Output the (x, y) coordinate of the center of the cell containing the given text.  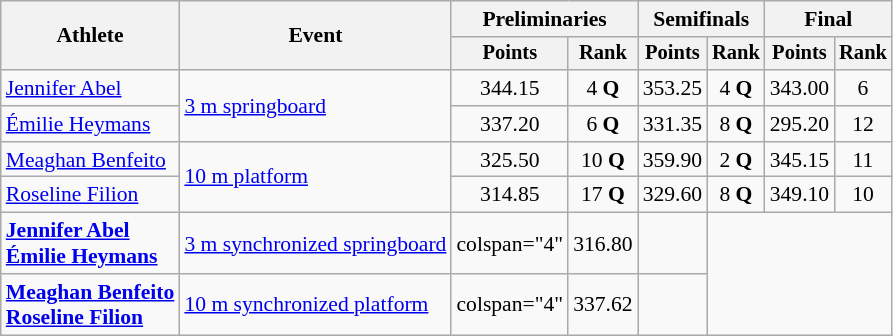
12 (863, 124)
359.90 (672, 160)
325.50 (510, 160)
345.15 (800, 160)
337.62 (602, 304)
331.35 (672, 124)
344.15 (510, 88)
3 m springboard (315, 106)
Final (828, 19)
2 Q (736, 160)
314.85 (510, 195)
343.00 (800, 88)
Roseline Filion (90, 195)
10 m platform (315, 178)
17 Q (602, 195)
3 m synchronized springboard (315, 244)
10 m synchronized platform (315, 304)
337.20 (510, 124)
10 Q (602, 160)
Preliminaries (544, 19)
11 (863, 160)
349.10 (800, 195)
329.60 (672, 195)
6 Q (602, 124)
Event (315, 36)
Jennifer Abel (90, 88)
Jennifer Abel Émilie Heymans (90, 244)
6 (863, 88)
Semifinals (702, 19)
Meaghan Benfeito Roseline Filion (90, 304)
Athlete (90, 36)
Meaghan Benfeito (90, 160)
316.80 (602, 244)
10 (863, 195)
353.25 (672, 88)
Émilie Heymans (90, 124)
295.20 (800, 124)
